Provide the (X, Y) coordinate of the cell's center where the given text is located.  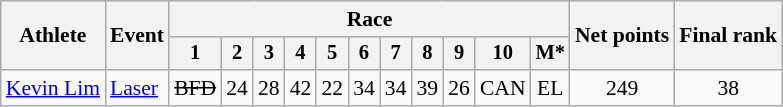
CAN (503, 88)
Net points (622, 36)
9 (459, 54)
1 (195, 54)
Laser (137, 88)
249 (622, 88)
Kevin Lim (53, 88)
26 (459, 88)
39 (427, 88)
4 (301, 54)
EL (550, 88)
Event (137, 36)
7 (396, 54)
Athlete (53, 36)
Final rank (728, 36)
6 (364, 54)
42 (301, 88)
M* (550, 54)
38 (728, 88)
2 (237, 54)
10 (503, 54)
24 (237, 88)
28 (269, 88)
BFD (195, 88)
Race (370, 19)
22 (332, 88)
5 (332, 54)
3 (269, 54)
8 (427, 54)
